Find where the given text appears and provide that cell's center as (x, y) coordinate. 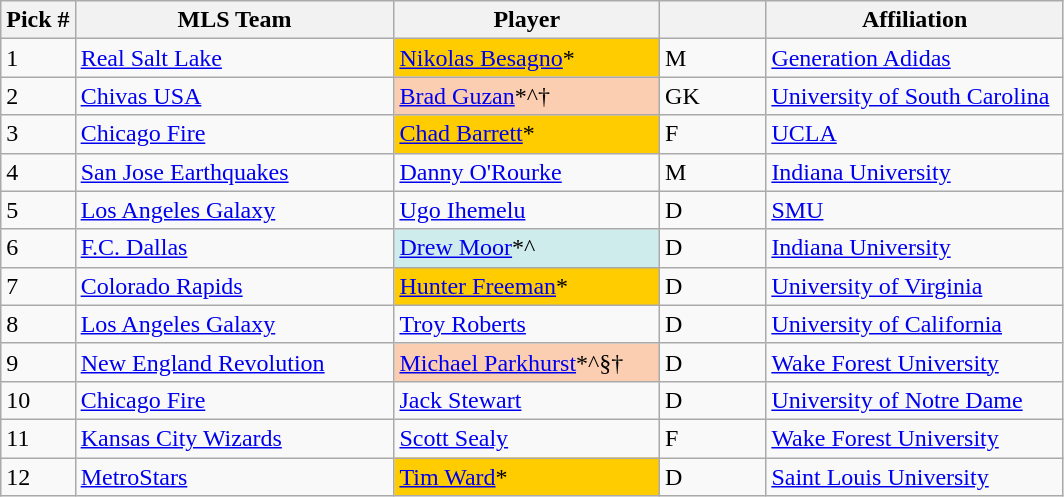
5 (38, 210)
2 (38, 96)
UCLA (915, 134)
Colorado Rapids (234, 286)
12 (38, 477)
F.C. Dallas (234, 248)
4 (38, 172)
San Jose Earthquakes (234, 172)
11 (38, 438)
University of Virginia (915, 286)
Nikolas Besagno* (527, 58)
Troy Roberts (527, 324)
Ugo Ihemelu (527, 210)
SMU (915, 210)
Jack Stewart (527, 400)
Kansas City Wizards (234, 438)
Generation Adidas (915, 58)
Chivas USA (234, 96)
Affiliation (915, 20)
New England Revolution (234, 362)
Chad Barrett* (527, 134)
Drew Moor*^ (527, 248)
Saint Louis University (915, 477)
10 (38, 400)
Player (527, 20)
University of California (915, 324)
Pick # (38, 20)
Tim Ward* (527, 477)
6 (38, 248)
7 (38, 286)
9 (38, 362)
3 (38, 134)
Scott Sealy (527, 438)
Danny O'Rourke (527, 172)
Real Salt Lake (234, 58)
University of South Carolina (915, 96)
MLS Team (234, 20)
Michael Parkhurst*^§† (527, 362)
GK (713, 96)
University of Notre Dame (915, 400)
Hunter Freeman* (527, 286)
MetroStars (234, 477)
8 (38, 324)
1 (38, 58)
Brad Guzan*^† (527, 96)
